Pinpoint the cell where the given text exists, returning its (X, Y) midpoint coordinate. 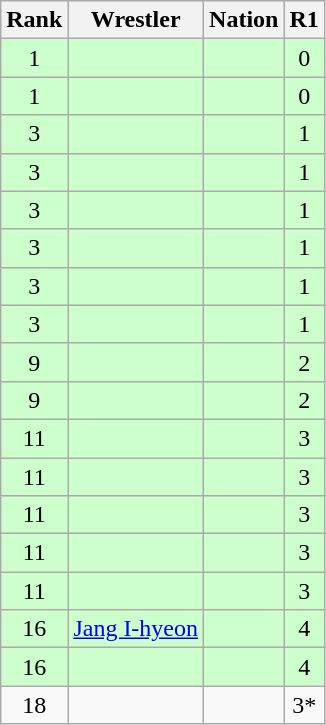
R1 (304, 20)
Jang I-hyeon (136, 629)
Nation (244, 20)
Wrestler (136, 20)
18 (34, 705)
3* (304, 705)
Rank (34, 20)
